Detect which cell encompasses the target text, then output its [x, y] center coordinate. 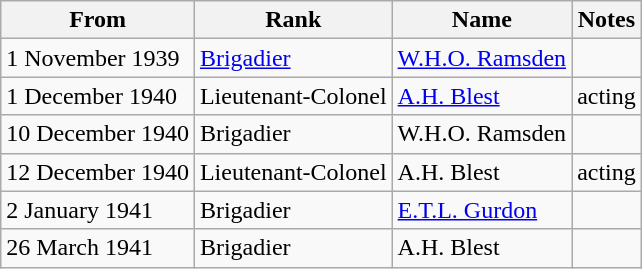
12 December 1940 [98, 172]
26 March 1941 [98, 248]
2 January 1941 [98, 210]
E.T.L. Gurdon [482, 210]
Name [482, 20]
1 November 1939 [98, 58]
10 December 1940 [98, 134]
Notes [607, 20]
From [98, 20]
1 December 1940 [98, 96]
Rank [293, 20]
